Pinpoint the cell where the given text exists, returning its [X, Y] midpoint coordinate. 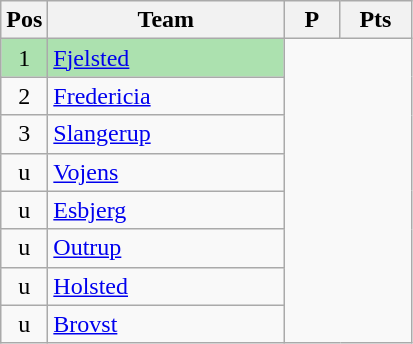
Holsted [166, 286]
P [312, 20]
Pos [24, 20]
Fjelsted [166, 58]
Fredericia [166, 96]
Esbjerg [166, 210]
Outrup [166, 248]
3 [24, 134]
Slangerup [166, 134]
1 [24, 58]
Brovst [166, 324]
Team [166, 20]
Pts [376, 20]
Vojens [166, 172]
2 [24, 96]
